Output the (x, y) coordinate of the center of the cell containing the given text.  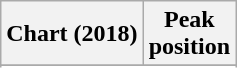
Chart (2018) (72, 34)
Peak position (189, 34)
